Provide the (X, Y) coordinate of the cell's center where the given text is located.  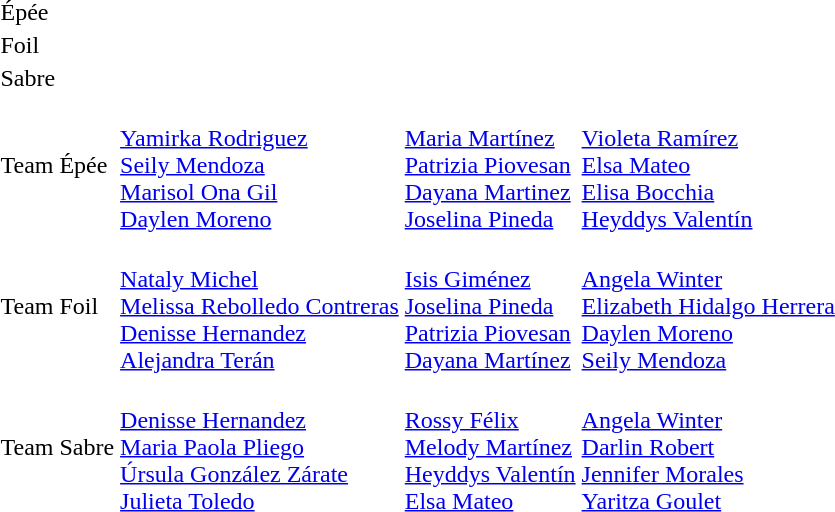
Yamirka RodriguezSeily MendozaMarisol Ona GilDaylen Moreno (260, 165)
Maria MartínezPatrizia PiovesanDayana MartinezJoselina Pineda (490, 165)
Nataly MichelMelissa Rebolledo ContrerasDenisse HernandezAlejandra Terán (260, 306)
Isis GiménezJoselina PinedaPatrizia PiovesanDayana Martínez (490, 306)
